Find where the given text appears and provide that cell's center as (X, Y) coordinate. 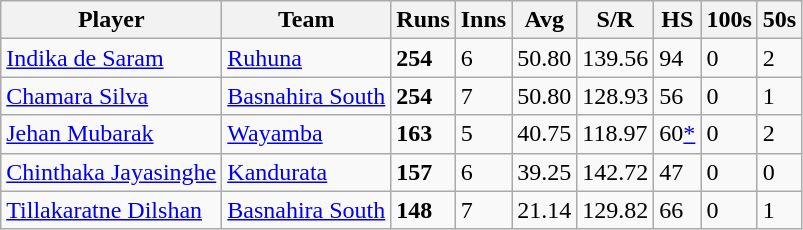
163 (423, 134)
118.97 (616, 134)
Chamara Silva (112, 96)
129.82 (616, 210)
Jehan Mubarak (112, 134)
Ruhuna (306, 58)
56 (678, 96)
Kandurata (306, 172)
94 (678, 58)
Player (112, 20)
21.14 (544, 210)
Chinthaka Jayasinghe (112, 172)
157 (423, 172)
148 (423, 210)
128.93 (616, 96)
40.75 (544, 134)
Avg (544, 20)
HS (678, 20)
Tillakaratne Dilshan (112, 210)
142.72 (616, 172)
66 (678, 210)
60* (678, 134)
47 (678, 172)
50s (779, 20)
100s (729, 20)
S/R (616, 20)
Runs (423, 20)
Wayamba (306, 134)
Team (306, 20)
39.25 (544, 172)
139.56 (616, 58)
Indika de Saram (112, 58)
Inns (483, 20)
5 (483, 134)
